Output the (X, Y) coordinate of the center of the cell containing the given text.  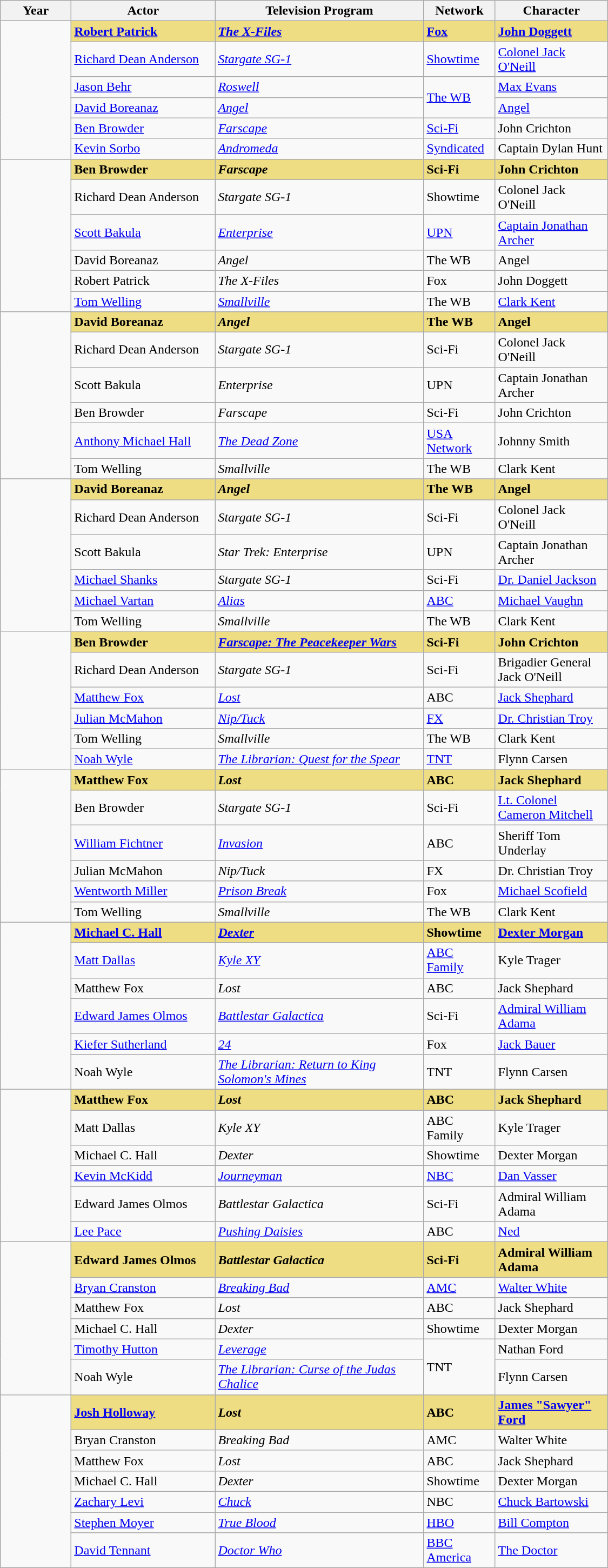
Max Evans (551, 87)
Leverage (319, 1349)
Network (459, 11)
Michael Scofield (551, 891)
The Dead Zone (319, 441)
Doctor Who (319, 1550)
Michael Shanks (143, 580)
Pushing Daisies (319, 1232)
Stephen Moyer (143, 1523)
Josh Holloway (143, 1412)
Michael Vartan (143, 600)
James "Sawyer" Ford (551, 1412)
Jack Bauer (551, 1044)
Alias (319, 600)
The Librarian: Quest for the Spear (319, 759)
Roswell (319, 87)
Star Trek: Enterprise (319, 552)
Bill Compton (551, 1523)
Chuck Bartowski (551, 1502)
Dr. Daniel Jackson (551, 580)
Television Program (319, 11)
Zachary Levi (143, 1502)
HBO (459, 1523)
Nathan Ford (551, 1349)
Lee Pace (143, 1232)
Captain Dylan Hunt (551, 149)
Prison Break (319, 891)
Journeyman (319, 1176)
Jason Behr (143, 87)
Farscape: The Peacekeeper Wars (319, 642)
Michael Vaughn (551, 600)
David Tennant (143, 1550)
The Doctor (551, 1550)
Sheriff Tom Underlay (551, 843)
Ned (551, 1232)
Syndicated (459, 149)
Lt. Colonel Cameron Mitchell (551, 808)
Kiefer Sutherland (143, 1044)
Character (551, 11)
Brigadier General Jack O'Neill (551, 669)
The Librarian: Curse of the Judas Chalice (319, 1377)
Year (36, 11)
William Fichtner (143, 843)
Andromeda (319, 149)
Kevin Sorbo (143, 149)
The Librarian: Return to King Solomon's Mines (319, 1071)
24 (319, 1044)
BBC America (459, 1550)
USA Network (459, 441)
Chuck (319, 1502)
Johnny Smith (551, 441)
Actor (143, 11)
Wentworth Miller (143, 891)
Timothy Hutton (143, 1349)
True Blood (319, 1523)
Kevin McKidd (143, 1176)
Invasion (319, 843)
Anthony Michael Hall (143, 441)
Dan Vasser (551, 1176)
